Identify which cell holds the provided text, then report its [X, Y] central coordinate. 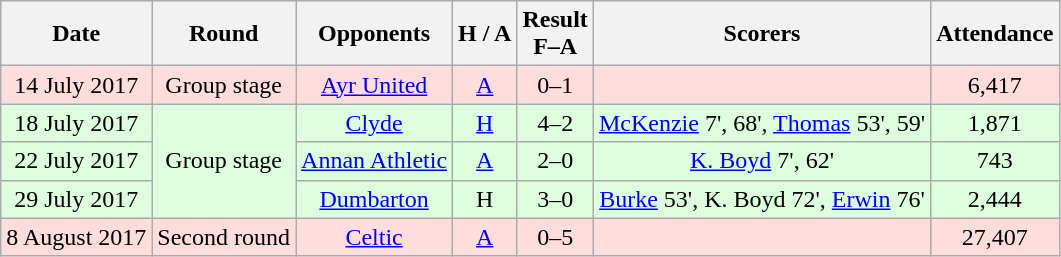
Clyde [374, 123]
4–2 [555, 123]
14 July 2017 [76, 85]
Attendance [995, 34]
McKenzie 7', 68', Thomas 53', 59' [762, 123]
Second round [224, 237]
Burke 53', K. Boyd 72', Erwin 76' [762, 199]
Celtic [374, 237]
Round [224, 34]
Annan Athletic [374, 161]
8 August 2017 [76, 237]
Date [76, 34]
2,444 [995, 199]
Dumbarton [374, 199]
2–0 [555, 161]
K. Boyd 7', 62' [762, 161]
Ayr United [374, 85]
743 [995, 161]
27,407 [995, 237]
0–1 [555, 85]
0–5 [555, 237]
6,417 [995, 85]
1,871 [995, 123]
18 July 2017 [76, 123]
29 July 2017 [76, 199]
Opponents [374, 34]
22 July 2017 [76, 161]
ResultF–A [555, 34]
H / A [485, 34]
Scorers [762, 34]
3–0 [555, 199]
